From the cell containing the given text, extract its center point as [X, Y] coordinate. 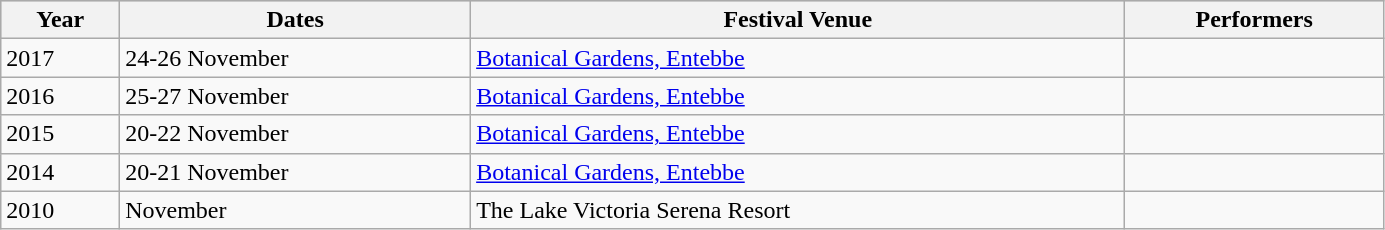
2010 [60, 210]
Performers [1254, 20]
2014 [60, 172]
25-27 November [296, 96]
Year [60, 20]
November [296, 210]
24-26 November [296, 58]
The Lake Victoria Serena Resort [798, 210]
20-22 November [296, 134]
20-21 November [296, 172]
Festival Venue [798, 20]
Dates [296, 20]
2017 [60, 58]
2015 [60, 134]
2016 [60, 96]
